Locate the cell with the specified text and output its (x, y) center coordinate. 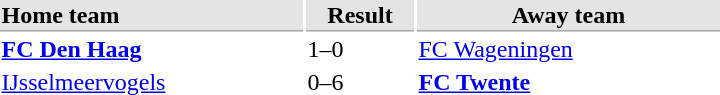
FC Wageningen (568, 49)
FC Den Haag (152, 49)
Away team (568, 16)
1–0 (360, 49)
Home team (152, 16)
Result (360, 16)
